Locate the cell with the specified text and output its [X, Y] center coordinate. 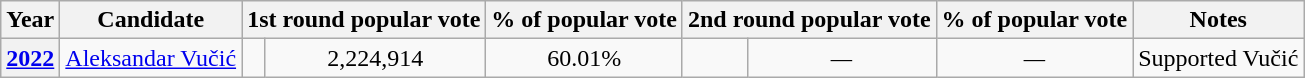
Notes [1218, 20]
Supported Vučić [1218, 58]
Aleksandar Vučić [151, 58]
2,224,914 [374, 58]
2nd round popular vote [809, 20]
1st round popular vote [364, 20]
2022 [30, 58]
60.01% [584, 58]
Candidate [151, 20]
Year [30, 20]
